Pinpoint the cell where the given text exists, returning its [X, Y] midpoint coordinate. 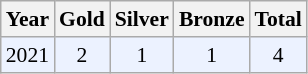
Total [278, 19]
Gold [82, 19]
2 [82, 55]
Silver [142, 19]
4 [278, 55]
Bronze [212, 19]
Year [28, 19]
2021 [28, 55]
